Return [X, Y] of the center of cell containing provided text 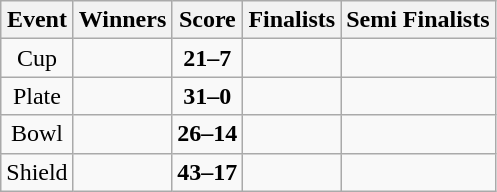
21–7 [208, 58]
Winners [122, 20]
Plate [37, 96]
Semi Finalists [418, 20]
Cup [37, 58]
31–0 [208, 96]
Finalists [292, 20]
Shield [37, 172]
26–14 [208, 134]
Event [37, 20]
43–17 [208, 172]
Bowl [37, 134]
Score [208, 20]
